Output the [X, Y] coordinate of the center of the cell containing the given text.  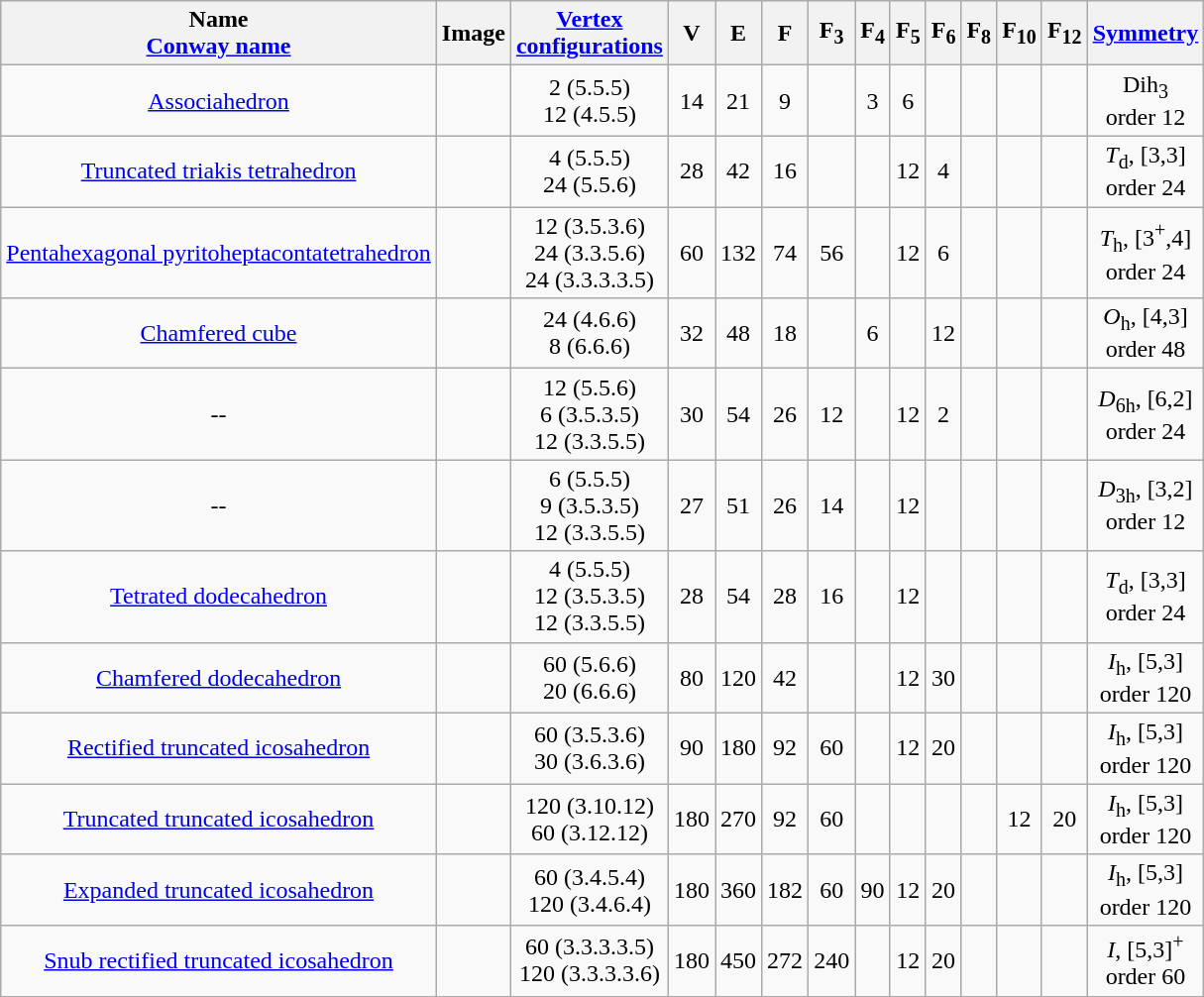
F3 [832, 34]
12 (3.5.3.6)24 (3.3.5.6)24 (3.3.3.3.5) [589, 252]
Truncated triakis tetrahedron [219, 170]
Pentahexagonal pyritoheptacontatetrahedron [219, 252]
48 [739, 333]
Chamfered cube [219, 333]
21 [739, 101]
9 [785, 101]
51 [739, 505]
4 (5.5.5)12 (3.5.3.5)12 (3.3.5.5) [589, 597]
F8 [979, 34]
32 [692, 333]
120 (3.10.12)60 (3.12.12) [589, 819]
60 (5.6.6)20 (6.6.6) [589, 678]
182 [785, 890]
12 (5.5.6)6 (3.5.3.5)12 (3.3.5.5) [589, 414]
D3h, [3,2]order 12 [1146, 505]
2 [943, 414]
60 (3.3.3.3.5)120 (3.3.3.3.6) [589, 960]
27 [692, 505]
Vertexconfigurations [589, 34]
60 (3.4.5.4)120 (3.4.6.4) [589, 890]
Associahedron [219, 101]
Snub rectified truncated icosahedron [219, 960]
240 [832, 960]
E [739, 34]
60 (3.5.3.6)30 (3.6.3.6) [589, 747]
24 (4.6.6)8 (6.6.6) [589, 333]
F [785, 34]
I, [5,3]+order 60 [1146, 960]
120 [739, 678]
4 (5.5.5)24 (5.5.6) [589, 170]
Th, [3+,4]order 24 [1146, 252]
132 [739, 252]
Image [474, 34]
D6h, [6,2]order 24 [1146, 414]
74 [785, 252]
56 [832, 252]
Truncated truncated icosahedron [219, 819]
Symmetry [1146, 34]
Oh, [4,3]order 48 [1146, 333]
Tetrated dodecahedron [219, 597]
Dih3order 12 [1146, 101]
F4 [873, 34]
2 (5.5.5)12 (4.5.5) [589, 101]
Chamfered dodecahedron [219, 678]
360 [739, 890]
NameConway name [219, 34]
F12 [1064, 34]
18 [785, 333]
3 [873, 101]
4 [943, 170]
270 [739, 819]
F5 [908, 34]
F10 [1020, 34]
Rectified truncated icosahedron [219, 747]
272 [785, 960]
Expanded truncated icosahedron [219, 890]
80 [692, 678]
V [692, 34]
6 (5.5.5)9 (3.5.3.5)12 (3.3.5.5) [589, 505]
F6 [943, 34]
450 [739, 960]
